Capture the cell that displays the provided text and extract its [X, Y] central coordinate. 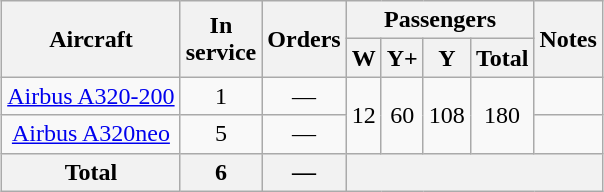
12 [364, 115]
W [364, 58]
Y+ [402, 58]
Orders [304, 39]
60 [402, 115]
5 [221, 134]
In service [221, 39]
Airbus A320neo [91, 134]
Y [446, 58]
1 [221, 96]
Notes [568, 39]
108 [446, 115]
Aircraft [91, 39]
180 [502, 115]
Passengers [440, 20]
Airbus A320-200 [91, 96]
6 [221, 172]
